Output the (x, y) coordinate of the center of the cell containing the given text.  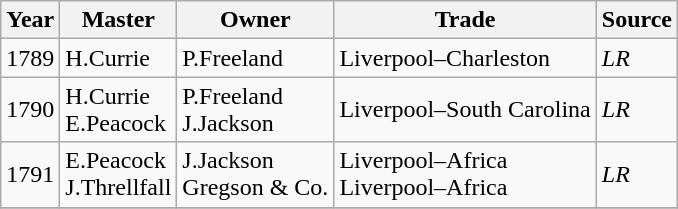
1791 (30, 174)
Liverpool–AfricaLiverpool–Africa (465, 174)
1789 (30, 58)
Year (30, 20)
Trade (465, 20)
Owner (256, 20)
1790 (30, 110)
P.Freeland (256, 58)
Liverpool–South Carolina (465, 110)
E.PeacockJ.Threllfall (118, 174)
J.JacksonGregson & Co. (256, 174)
Source (636, 20)
H.CurrieE.Peacock (118, 110)
H.Currie (118, 58)
Master (118, 20)
P.FreelandJ.Jackson (256, 110)
Liverpool–Charleston (465, 58)
